Identify which cell holds the provided text, then report its (x, y) central coordinate. 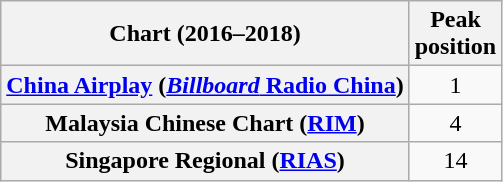
4 (455, 123)
Chart (2016–2018) (205, 34)
Malaysia Chinese Chart (RIM) (205, 123)
14 (455, 161)
China Airplay (Billboard Radio China) (205, 85)
Singapore Regional (RIAS) (205, 161)
Peakposition (455, 34)
1 (455, 85)
